Pinpoint the cell where the given text exists, returning its [X, Y] midpoint coordinate. 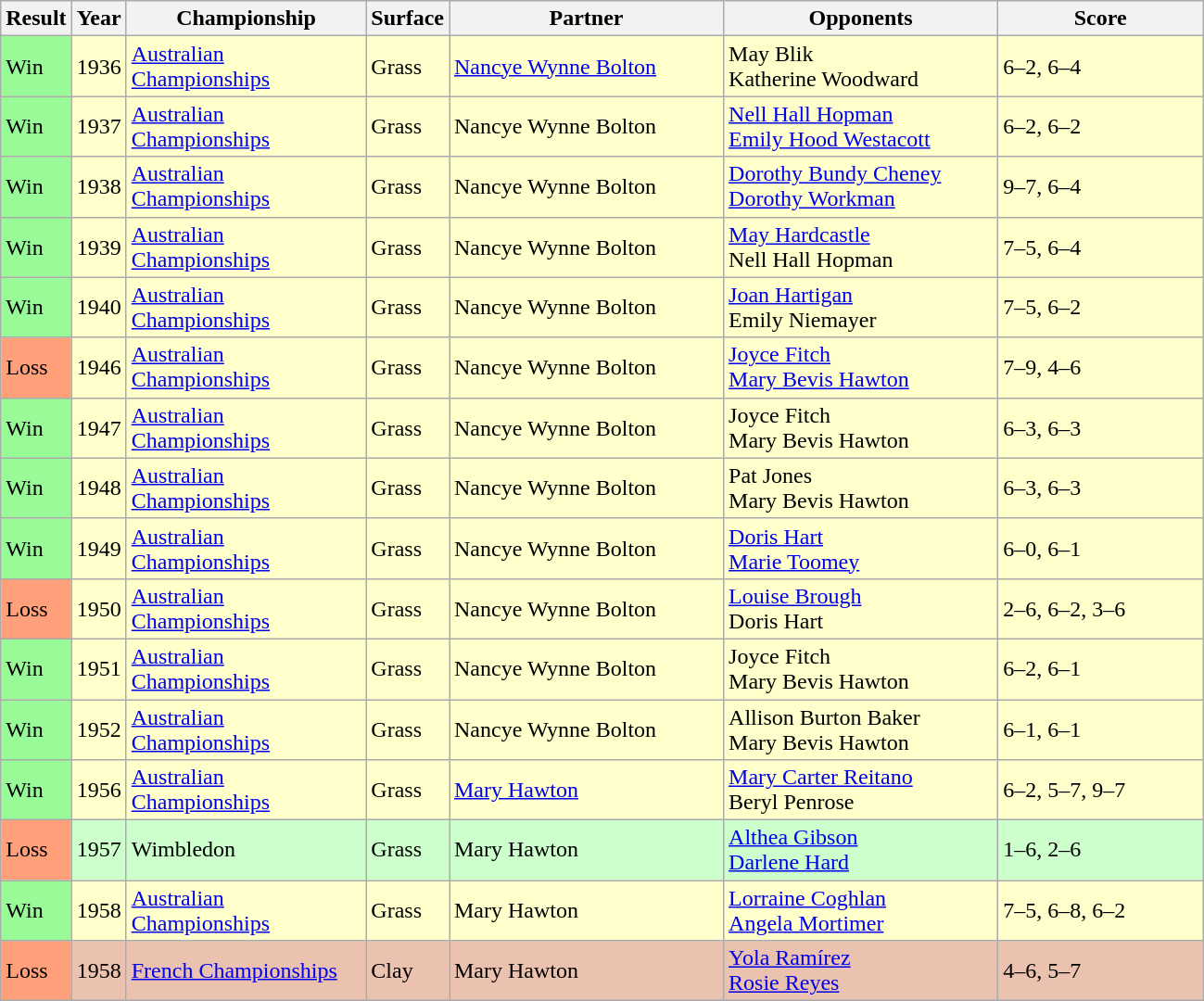
Lorraine Coghlan Angela Mortimer [861, 910]
Mary Carter Reitano Beryl Penrose [861, 790]
Doris Hart Marie Toomey [861, 549]
Result [36, 19]
6–0, 6–1 [1101, 549]
1–6, 2–6 [1101, 851]
6–2, 5–7, 9–7 [1101, 790]
1956 [98, 790]
Allison Burton Baker Mary Bevis Hawton [861, 729]
Nell Hall Hopman Emily Hood Westacott [861, 126]
French Championships [247, 971]
Opponents [861, 19]
1939 [98, 247]
9–7, 6–4 [1101, 187]
7–9, 4–6 [1101, 367]
7–5, 6–8, 6–2 [1101, 910]
4–6, 5–7 [1101, 971]
7–5, 6–2 [1101, 308]
Wimbledon [247, 851]
Clay [408, 971]
Joan Hartigan Emily Niemayer [861, 308]
1940 [98, 308]
Yola Ramírez Rosie Reyes [861, 971]
1951 [98, 669]
Surface [408, 19]
1938 [98, 187]
1936 [98, 67]
6–2, 6–2 [1101, 126]
1957 [98, 851]
1937 [98, 126]
Althea Gibson Darlene Hard [861, 851]
6–1, 6–1 [1101, 729]
7–5, 6–4 [1101, 247]
Partner [586, 19]
Year [98, 19]
Score [1101, 19]
1946 [98, 367]
1952 [98, 729]
1949 [98, 549]
6–2, 6–1 [1101, 669]
1950 [98, 608]
Pat Jones Mary Bevis Hawton [861, 488]
May Hardcastle Nell Hall Hopman [861, 247]
Dorothy Bundy Cheney Dorothy Workman [861, 187]
2–6, 6–2, 3–6 [1101, 608]
May Blik Katherine Woodward [861, 67]
1948 [98, 488]
Championship [247, 19]
1947 [98, 428]
Louise Brough Doris Hart [861, 608]
6–2, 6–4 [1101, 67]
